From the cell containing the given text, extract its center point as (X, Y) coordinate. 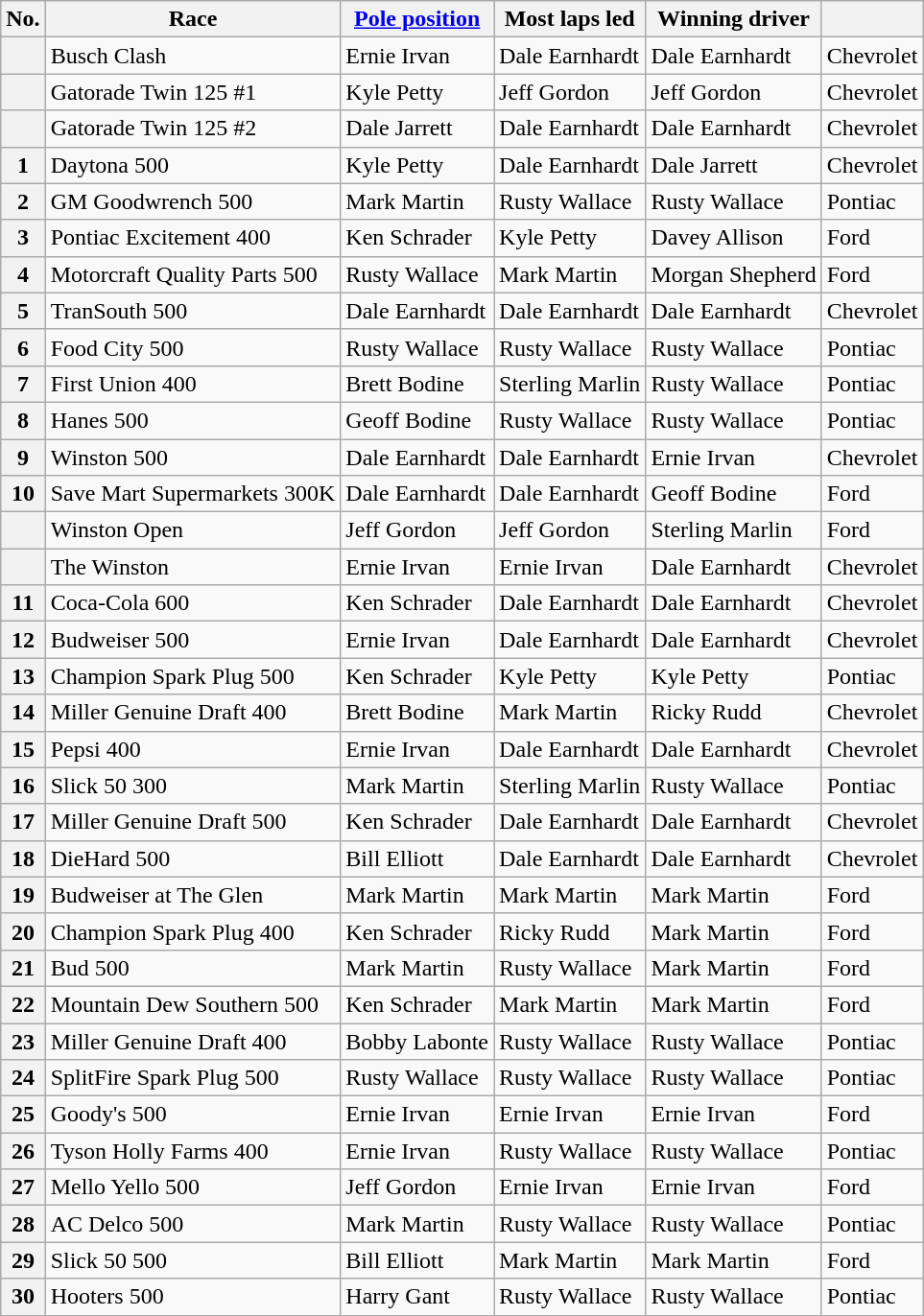
Pontiac Excitement 400 (193, 238)
Gatorade Twin 125 #1 (193, 92)
23 (23, 1041)
Mountain Dew Southern 500 (193, 1004)
9 (23, 458)
11 (23, 603)
Goody's 500 (193, 1115)
No. (23, 19)
Champion Spark Plug 400 (193, 931)
4 (23, 274)
The Winston (193, 567)
13 (23, 676)
Mello Yello 500 (193, 1187)
Harry Gant (417, 1297)
6 (23, 347)
12 (23, 640)
Winston 500 (193, 458)
Champion Spark Plug 500 (193, 676)
25 (23, 1115)
Busch Clash (193, 56)
AC Delco 500 (193, 1224)
Winston Open (193, 530)
5 (23, 311)
Hanes 500 (193, 420)
Coca-Cola 600 (193, 603)
2 (23, 201)
Pole position (417, 19)
Most laps led (570, 19)
SplitFire Spark Plug 500 (193, 1078)
Save Mart Supermarkets 300K (193, 494)
Food City 500 (193, 347)
18 (23, 858)
Daytona 500 (193, 165)
14 (23, 713)
Tyson Holly Farms 400 (193, 1151)
Pepsi 400 (193, 749)
Slick 50 300 (193, 786)
19 (23, 895)
Miller Genuine Draft 500 (193, 822)
8 (23, 420)
24 (23, 1078)
15 (23, 749)
Gatorade Twin 125 #2 (193, 129)
26 (23, 1151)
28 (23, 1224)
Budweiser 500 (193, 640)
30 (23, 1297)
Race (193, 19)
3 (23, 238)
Slick 50 500 (193, 1260)
Davey Allison (733, 238)
Budweiser at The Glen (193, 895)
Winning driver (733, 19)
17 (23, 822)
TranSouth 500 (193, 311)
27 (23, 1187)
10 (23, 494)
Motorcraft Quality Parts 500 (193, 274)
22 (23, 1004)
Hooters 500 (193, 1297)
20 (23, 931)
DieHard 500 (193, 858)
Bobby Labonte (417, 1041)
7 (23, 384)
16 (23, 786)
21 (23, 968)
Morgan Shepherd (733, 274)
GM Goodwrench 500 (193, 201)
First Union 400 (193, 384)
29 (23, 1260)
Bud 500 (193, 968)
1 (23, 165)
